Identify which cell holds the provided text, then report its (X, Y) central coordinate. 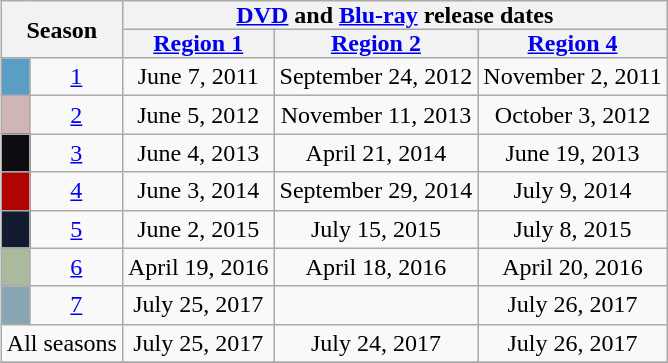
DVD and Blu-ray release dates (394, 15)
July 15, 2015 (376, 229)
June 19, 2013 (572, 153)
June 4, 2013 (198, 153)
7 (76, 305)
July 24, 2017 (376, 343)
2 (76, 115)
November 2, 2011 (572, 77)
1 (76, 77)
Season (62, 30)
June 5, 2012 (198, 115)
April 19, 2016 (198, 267)
April 21, 2014 (376, 153)
September 24, 2012 (376, 77)
July 8, 2015 (572, 229)
Region 2 (376, 43)
3 (76, 153)
4 (76, 191)
July 9, 2014 (572, 191)
September 29, 2014 (376, 191)
5 (76, 229)
All seasons (62, 343)
November 11, 2013 (376, 115)
6 (76, 267)
October 3, 2012 (572, 115)
June 7, 2011 (198, 77)
June 2, 2015 (198, 229)
April 18, 2016 (376, 267)
Region 4 (572, 43)
June 3, 2014 (198, 191)
April 20, 2016 (572, 267)
Region 1 (198, 43)
